Detect which cell encompasses the target text, then output its (x, y) center coordinate. 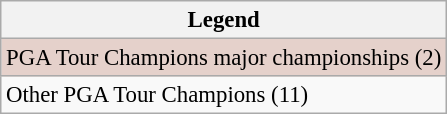
Other PGA Tour Champions (11) (224, 95)
PGA Tour Champions major championships (2) (224, 58)
Legend (224, 20)
